For the text-containing cell, return its midpoint in [x, y] coordinate format. 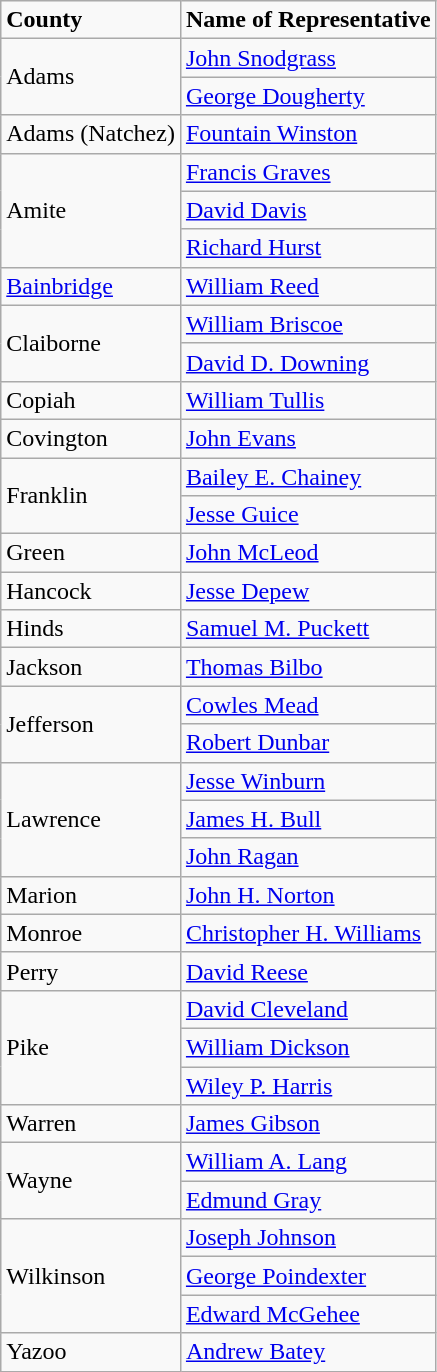
Warren [91, 1124]
John Snodgrass [308, 58]
John Ragan [308, 857]
William A. Lang [308, 1162]
William Tullis [308, 400]
Bainbridge [91, 286]
Samuel M. Puckett [308, 629]
Name of Representative [308, 20]
Edward McGehee [308, 1314]
Robert Dunbar [308, 743]
Wayne [91, 1181]
Hinds [91, 629]
Thomas Bilbo [308, 667]
Monroe [91, 933]
David D. Downing [308, 362]
Andrew Batey [308, 1352]
James Gibson [308, 1124]
Pike [91, 1047]
Christopher H. Williams [308, 933]
Jefferson [91, 724]
Adams [91, 77]
Bailey E. Chainey [308, 477]
Francis Graves [308, 172]
Hancock [91, 591]
George Poindexter [308, 1276]
Wilkinson [91, 1276]
Lawrence [91, 819]
David Cleveland [308, 1009]
John McLeod [308, 553]
Copiah [91, 400]
Wiley P. Harris [308, 1085]
Green [91, 553]
Amite [91, 210]
David Reese [308, 971]
Franklin [91, 496]
Adams (Natchez) [91, 134]
Marion [91, 895]
Jesse Winburn [308, 781]
James H. Bull [308, 819]
Jesse Guice [308, 515]
Claiborne [91, 343]
Joseph Johnson [308, 1238]
Fountain Winston [308, 134]
Cowles Mead [308, 705]
William Briscoe [308, 324]
John Evans [308, 438]
John H. Norton [308, 895]
Covington [91, 438]
David Davis [308, 210]
Jesse Depew [308, 591]
Edmund Gray [308, 1200]
William Dickson [308, 1047]
Yazoo [91, 1352]
Jackson [91, 667]
George Dougherty [308, 96]
Richard Hurst [308, 248]
Perry [91, 971]
William Reed [308, 286]
County [91, 20]
